From the cell containing the given text, extract its center point as (x, y) coordinate. 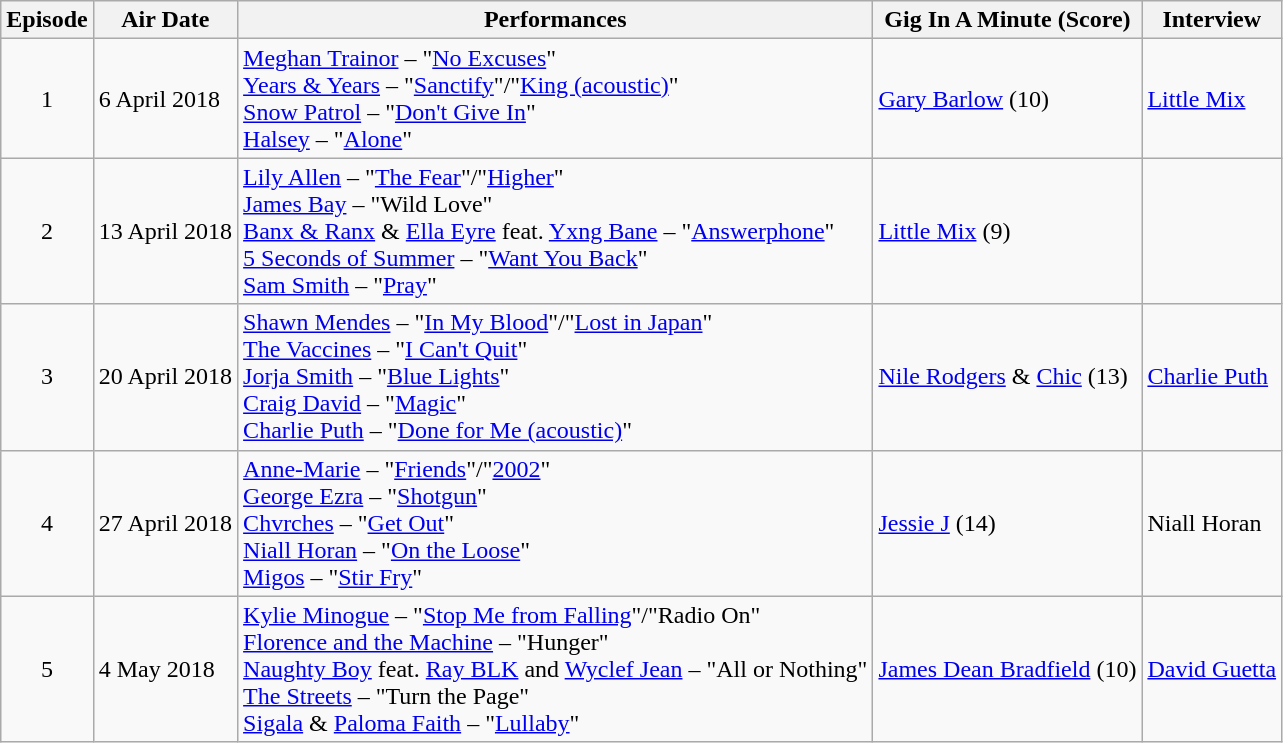
20 April 2018 (165, 377)
Performances (556, 20)
Gig In A Minute (Score) (1008, 20)
James Dean Bradfield (10) (1008, 669)
David Guetta (1212, 669)
6 April 2018 (165, 98)
5 (47, 669)
Interview (1212, 20)
2 (47, 231)
Meghan Trainor – "No Excuses"Years & Years – "Sanctify"/"King (acoustic)" Snow Patrol – "Don't Give In"Halsey – "Alone" (556, 98)
Little Mix (9) (1008, 231)
Gary Barlow (10) (1008, 98)
1 (47, 98)
4 (47, 523)
4 May 2018 (165, 669)
3 (47, 377)
Nile Rodgers & Chic (13) (1008, 377)
Little Mix (1212, 98)
Charlie Puth (1212, 377)
Episode (47, 20)
13 April 2018 (165, 231)
Anne-Marie – "Friends"/"2002"George Ezra – "Shotgun"Chvrches – "Get Out"Niall Horan – "On the Loose"Migos – "Stir Fry" (556, 523)
27 April 2018 (165, 523)
Jessie J (14) (1008, 523)
Air Date (165, 20)
Niall Horan (1212, 523)
